Find where the given text appears and provide that cell's center as (X, Y) coordinate. 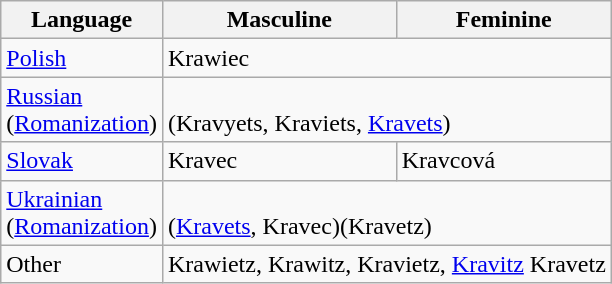
Polish (82, 58)
Ukrainian (Romanization) (82, 212)
Other (82, 264)
Kravcová (504, 161)
Masculine (279, 20)
(Kravyets, Kraviets, Kravets) (386, 110)
Language (82, 20)
Russian (Romanization) (82, 110)
Krawiec (386, 58)
Slovak (82, 161)
(Kravets, Kravec)(Kravetz) (386, 212)
Krawietz, Krawitz, Kravietz, Kravitz Kravetz (386, 264)
Feminine (504, 20)
Kravec (279, 161)
